Provide the (x, y) coordinate of the cell's center where the given text is located.  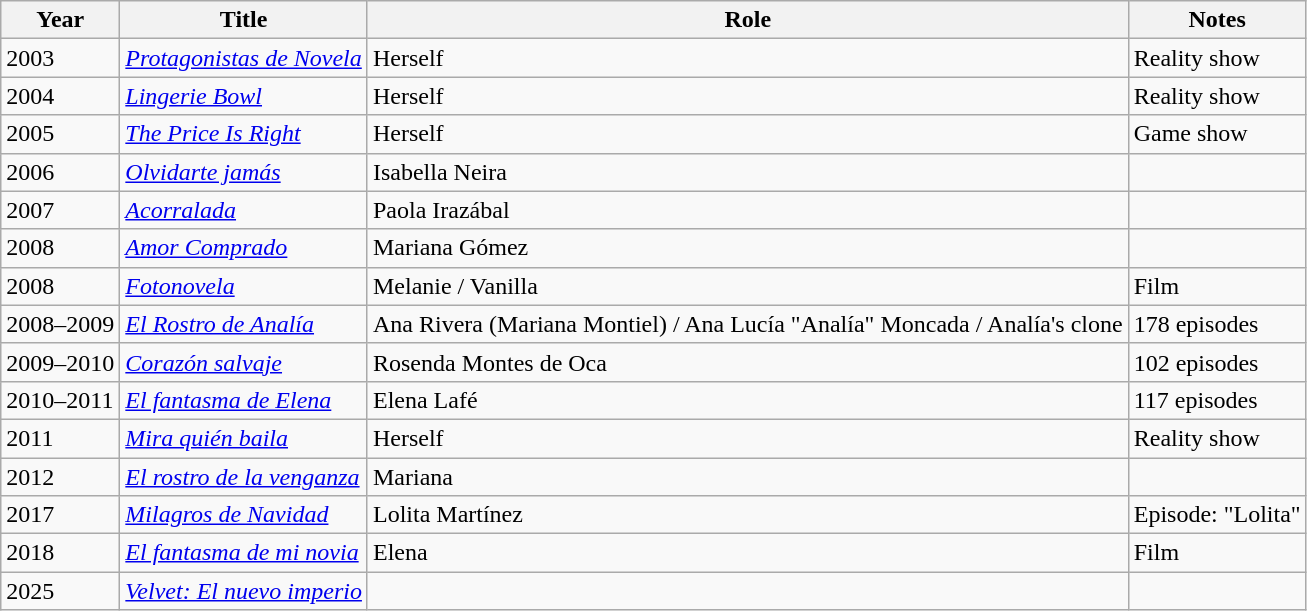
Episode: "Lolita" (1217, 515)
Fotonovela (244, 286)
2025 (60, 591)
2010–2011 (60, 400)
Role (748, 20)
117 episodes (1217, 400)
2005 (60, 134)
Olvidarte jamás (244, 172)
Elena Lafé (748, 400)
El rostro de la venganza (244, 477)
Milagros de Navidad (244, 515)
2007 (60, 210)
2004 (60, 96)
2012 (60, 477)
Rosenda Montes de Oca (748, 362)
Elena (748, 553)
Title (244, 20)
Isabella Neira (748, 172)
Ana Rivera (Mariana Montiel) / Ana Lucía "Analía" Moncada / Analía's clone (748, 324)
178 episodes (1217, 324)
102 episodes (1217, 362)
Melanie / Vanilla (748, 286)
Mariana (748, 477)
2018 (60, 553)
Lolita Martínez (748, 515)
Protagonistas de Novela (244, 58)
Mariana Gómez (748, 248)
El fantasma de Elena (244, 400)
Velvet: El nuevo imperio (244, 591)
2011 (60, 438)
2006 (60, 172)
2009–2010 (60, 362)
Amor Comprado (244, 248)
Notes (1217, 20)
Game show (1217, 134)
Mira quién baila (244, 438)
2003 (60, 58)
Acorralada (244, 210)
Corazón salvaje (244, 362)
2017 (60, 515)
Lingerie Bowl (244, 96)
Paola Irazábal (748, 210)
2008–2009 (60, 324)
El Rostro de Analía (244, 324)
The Price Is Right (244, 134)
El fantasma de mi novia (244, 553)
Year (60, 20)
